Output the [x, y] coordinate of the center of the cell containing the given text.  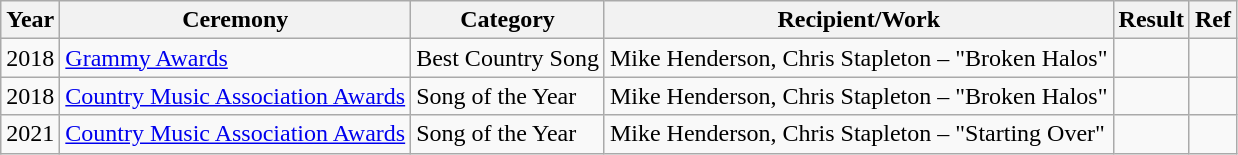
Category [508, 20]
Grammy Awards [236, 58]
2021 [30, 134]
Best Country Song [508, 58]
Result [1151, 20]
Year [30, 20]
Mike Henderson, Chris Stapleton – "Starting Over" [858, 134]
Recipient/Work [858, 20]
Ceremony [236, 20]
Ref [1212, 20]
